Provide the [x, y] coordinate of the cell's center where the given text is located.  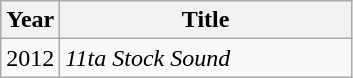
Title [206, 20]
2012 [30, 58]
11ta Stock Sound [206, 58]
Year [30, 20]
